Detect which cell encompasses the target text, then output its (x, y) center coordinate. 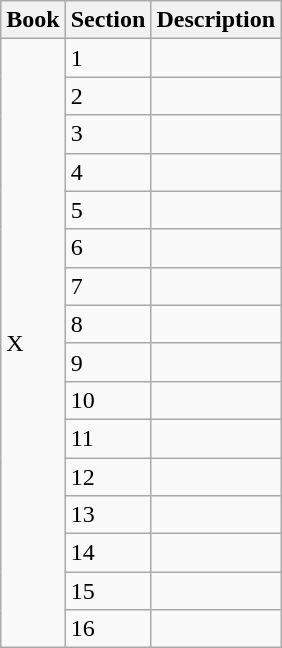
4 (108, 172)
Section (108, 20)
2 (108, 96)
6 (108, 248)
13 (108, 515)
1 (108, 58)
11 (108, 438)
16 (108, 629)
10 (108, 400)
3 (108, 134)
X (33, 344)
12 (108, 477)
Book (33, 20)
5 (108, 210)
15 (108, 591)
8 (108, 324)
14 (108, 553)
9 (108, 362)
7 (108, 286)
Description (216, 20)
